Identify which cell holds the provided text, then report its (X, Y) central coordinate. 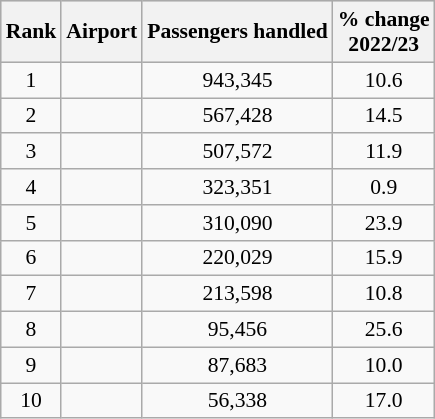
87,683 (238, 365)
15.9 (384, 258)
10.6 (384, 80)
14.5 (384, 116)
1 (32, 80)
23.9 (384, 223)
4 (32, 187)
2 (32, 116)
8 (32, 330)
3 (32, 152)
5 (32, 223)
10 (32, 401)
310,090 (238, 223)
213,598 (238, 294)
11.9 (384, 152)
95,456 (238, 330)
943,345 (238, 80)
% change2022/23 (384, 32)
220,029 (238, 258)
7 (32, 294)
Airport (102, 32)
56,338 (238, 401)
10.8 (384, 294)
17.0 (384, 401)
9 (32, 365)
0.9 (384, 187)
Rank (32, 32)
507,572 (238, 152)
6 (32, 258)
25.6 (384, 330)
10.0 (384, 365)
323,351 (238, 187)
567,428 (238, 116)
Passengers handled (238, 32)
